Capture the cell that displays the provided text and extract its (X, Y) central coordinate. 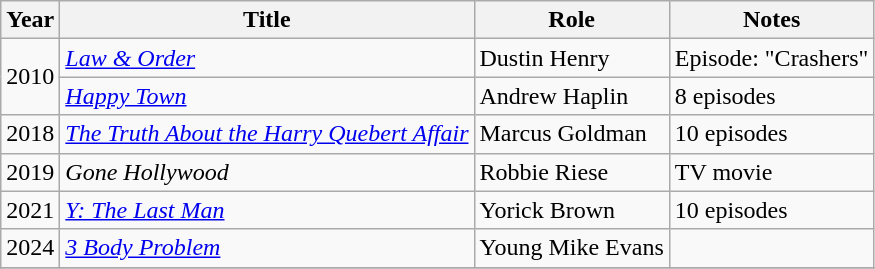
Title (267, 20)
Happy Town (267, 96)
2018 (30, 134)
Role (572, 20)
Episode: "Crashers" (772, 58)
8 episodes (772, 96)
Notes (772, 20)
The Truth About the Harry Quebert Affair (267, 134)
Robbie Riese (572, 172)
Dustin Henry (572, 58)
2021 (30, 210)
2010 (30, 77)
3 Body Problem (267, 248)
Yorick Brown (572, 210)
Young Mike Evans (572, 248)
Year (30, 20)
Y: The Last Man (267, 210)
Gone Hollywood (267, 172)
Law & Order (267, 58)
2024 (30, 248)
TV movie (772, 172)
2019 (30, 172)
Andrew Haplin (572, 96)
Marcus Goldman (572, 134)
